Return the [X, Y] coordinate for the center point of the cell that contains the specified text.  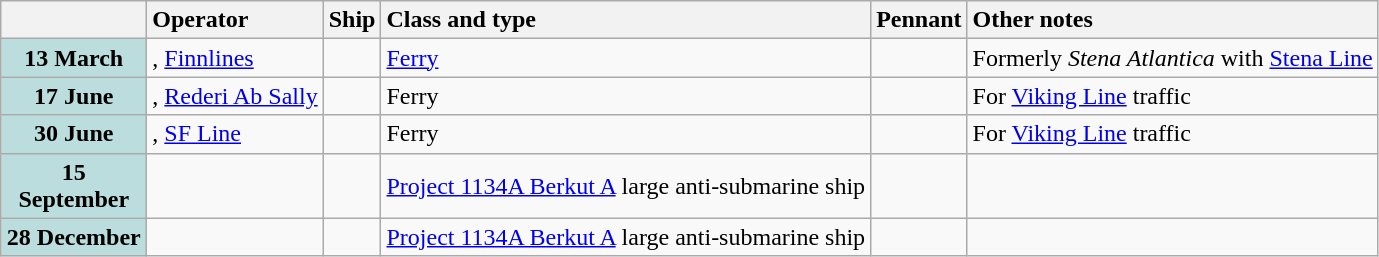
Operator [235, 20]
30 June [74, 134]
Other notes [1172, 20]
15 September [74, 186]
17 June [74, 96]
, Finnlines [235, 58]
13 March [74, 58]
Pennant [919, 20]
Formerly Stena Atlantica with Stena Line [1172, 58]
Class and type [626, 20]
, Rederi Ab Sally [235, 96]
, SF Line [235, 134]
Ship [352, 20]
28 December [74, 237]
